Provide the [X, Y] coordinate of the cell's center where the given text is located.  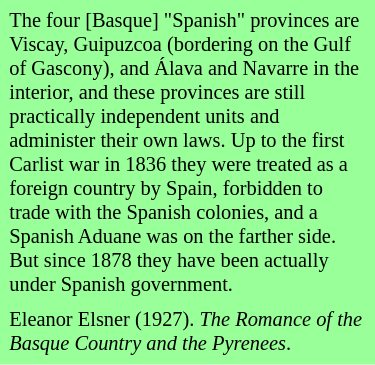
Eleanor Elsner (1927). The Romance of the Basque Country and the Pyrenees. [188, 332]
